Find where the given text appears and provide that cell's center as (x, y) coordinate. 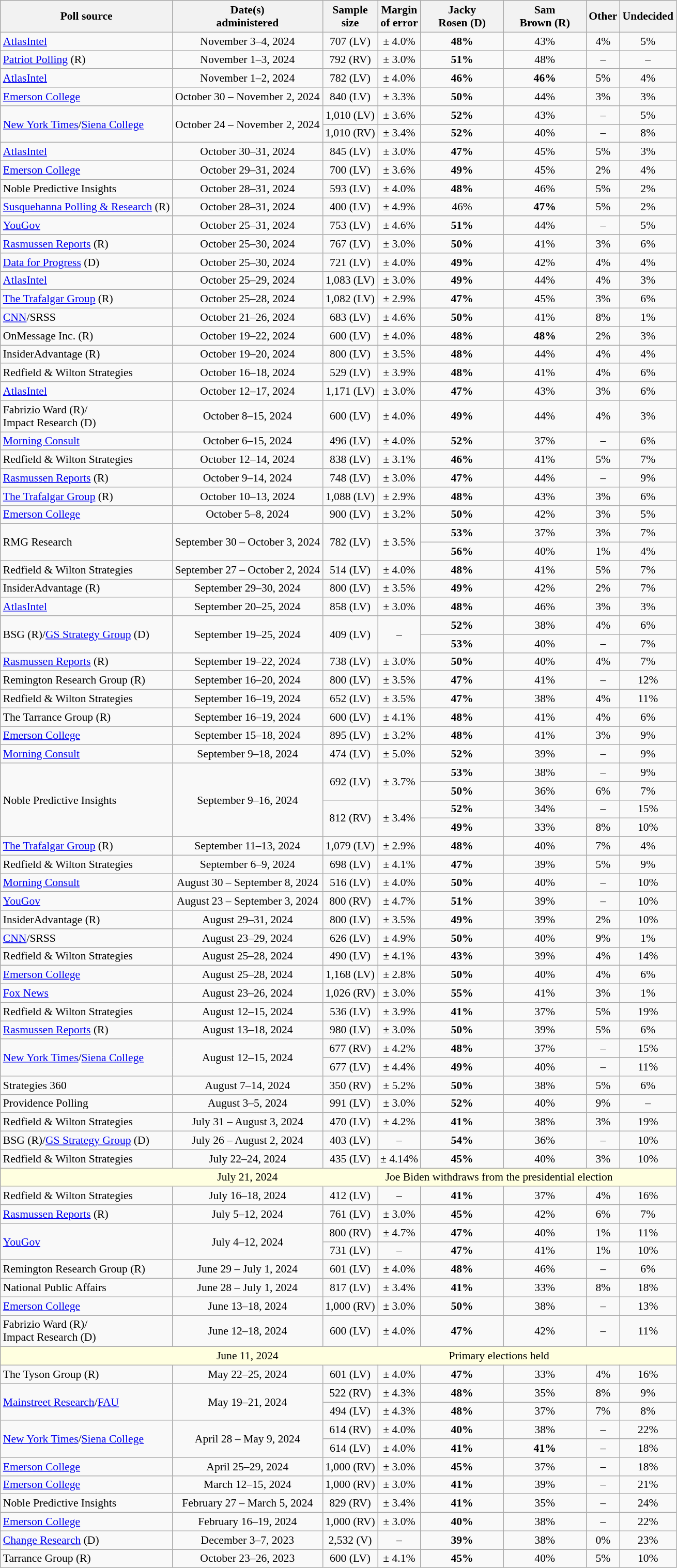
± 4.4% (399, 1067)
753 (LV) (350, 226)
409 (LV) (350, 634)
55% (462, 993)
516 (LV) (350, 883)
0% (603, 1540)
792 (RV) (350, 60)
470 (LV) (350, 1122)
October 25–29, 2024 (247, 281)
738 (LV) (350, 662)
± 5.2% (399, 1085)
October 8–15, 2024 (247, 416)
The Tarrance Group (R) (87, 717)
April 28 – May 9, 2024 (247, 1439)
900 (LV) (350, 515)
July 26 – August 2, 2024 (247, 1141)
Tarrance Group (R) (87, 1559)
August 29–31, 2024 (247, 920)
July 4–12, 2024 (247, 1242)
1,010 (LV) (350, 115)
474 (LV) (350, 754)
August 23–29, 2024 (247, 938)
350 (RV) (350, 1085)
400 (LV) (350, 207)
October 10–13, 2024 (247, 496)
980 (LV) (350, 1030)
14% (648, 956)
614 (RV) (350, 1430)
13% (648, 1306)
991 (LV) (350, 1104)
May 19–21, 2024 (247, 1402)
700 (LV) (350, 170)
1,079 (LV) (350, 846)
August 7–14, 2024 (247, 1085)
Primary elections held (499, 1356)
Mainstreet Research/FAU (87, 1402)
1,083 (LV) (350, 281)
The Tyson Group (R) (87, 1375)
Data for Progress (D) (87, 262)
683 (LV) (350, 318)
1,010 (RV) (350, 133)
July 22–24, 2024 (247, 1159)
September 19–22, 2024 (247, 662)
514 (LV) (350, 570)
June 13–18, 2024 (247, 1306)
July 5–12, 2024 (247, 1214)
July 31 – August 3, 2024 (247, 1122)
Undecided (648, 17)
September 15–18, 2024 (247, 736)
± 4.14% (399, 1159)
October 23–26, 2023 (247, 1559)
September 9–18, 2024 (247, 754)
677 (LV) (350, 1067)
1,082 (LV) (350, 299)
September 9–16, 2024 (247, 800)
Other (603, 17)
23% (648, 1540)
496 (LV) (350, 441)
Marginof error (399, 17)
September 27 – October 2, 2024 (247, 570)
403 (LV) (350, 1141)
858 (LV) (350, 607)
October 6–15, 2024 (247, 441)
1,171 (LV) (350, 391)
21% (648, 1485)
± 3.7% (399, 781)
August 13–18, 2024 (247, 1030)
December 3–7, 2023 (247, 1540)
748 (LV) (350, 478)
Susquehanna Polling & Research (R) (87, 207)
June 28 – July 1, 2024 (247, 1288)
August 30 – September 8, 2024 (247, 883)
Joe Biden withdraws from the presidential election (499, 1177)
October 5–8, 2024 (247, 515)
September 20–25, 2024 (247, 607)
September 19–25, 2024 (247, 634)
Providence Polling (87, 1104)
54% (462, 1141)
Strategies 360 (87, 1085)
National Public Affairs (87, 1288)
October 12–14, 2024 (247, 460)
October 25–28, 2024 (247, 299)
June 29 – July 1, 2024 (247, 1269)
March 12–15, 2024 (247, 1485)
692 (LV) (350, 781)
Fox News (87, 993)
Date(s)administered (247, 17)
12% (648, 680)
October 19–20, 2024 (247, 354)
34% (545, 809)
July 16–18, 2024 (247, 1196)
817 (LV) (350, 1288)
Poll source (87, 17)
529 (LV) (350, 373)
August 23 – September 3, 2024 (247, 902)
November 1–3, 2024 (247, 60)
August 23–26, 2024 (247, 993)
August 3–5, 2024 (247, 1104)
593 (LV) (350, 189)
October 24 – November 2, 2024 (247, 124)
838 (LV) (350, 460)
536 (LV) (350, 1012)
56% (462, 552)
October 9–14, 2024 (247, 478)
July 21, 2024 (247, 1177)
JackyRosen (D) (462, 17)
24% (648, 1503)
652 (LV) (350, 699)
829 (RV) (350, 1503)
Sam Brown (R) (545, 17)
698 (LV) (350, 864)
412 (LV) (350, 1196)
October 25–31, 2024 (247, 226)
± 3.1% (399, 460)
731 (LV) (350, 1251)
± 2.8% (399, 975)
Change Research (D) (87, 1540)
840 (LV) (350, 97)
Patriot Polling (R) (87, 60)
October 12–17, 2024 (247, 391)
September 6–9, 2024 (247, 864)
November 1–2, 2024 (247, 79)
October 21–26, 2024 (247, 318)
November 3–4, 2024 (247, 41)
September 30 – October 3, 2024 (247, 542)
September 29–30, 2024 (247, 588)
September 16–20, 2024 (247, 680)
May 22–25, 2024 (247, 1375)
September 11–13, 2024 (247, 846)
721 (LV) (350, 262)
± 5.0% (399, 754)
490 (LV) (350, 956)
707 (LV) (350, 41)
626 (LV) (350, 938)
October 19–22, 2024 (247, 336)
OnMessage Inc. (R) (87, 336)
June 12–18, 2024 (247, 1331)
614 (LV) (350, 1448)
October 30–31, 2024 (247, 152)
October 30 – November 2, 2024 (247, 97)
October 29–31, 2024 (247, 170)
Samplesize (350, 17)
761 (LV) (350, 1214)
± 3.3% (399, 97)
845 (LV) (350, 152)
1,088 (LV) (350, 496)
677 (RV) (350, 1049)
February 16–19, 2024 (247, 1522)
522 (RV) (350, 1393)
1,168 (LV) (350, 975)
October 16–18, 2024 (247, 373)
895 (LV) (350, 736)
February 27 – March 5, 2024 (247, 1503)
June 11, 2024 (247, 1356)
812 (RV) (350, 818)
RMG Research (87, 542)
435 (LV) (350, 1159)
April 25–29, 2024 (247, 1467)
2,532 (V) (350, 1540)
1,026 (RV) (350, 993)
494 (LV) (350, 1411)
767 (LV) (350, 244)
